Determine the [x, y] coordinate at the center of the cell enclosing the given text.  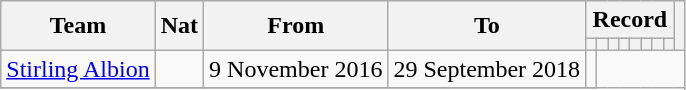
29 September 2018 [487, 69]
Stirling Albion [78, 69]
Team [78, 26]
Nat [179, 26]
From [296, 26]
Record [630, 20]
To [487, 26]
9 November 2016 [296, 69]
